From the cell containing the given text, extract its center point as (X, Y) coordinate. 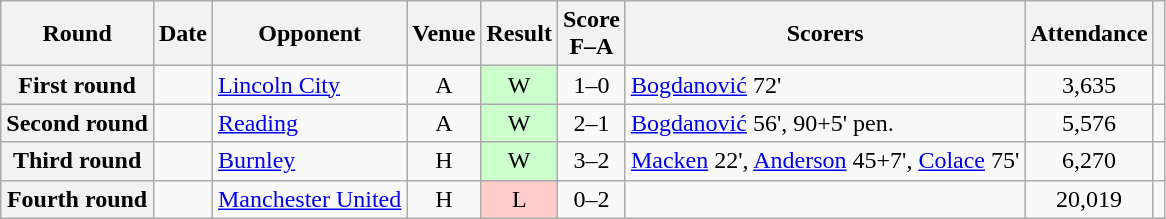
Opponent (309, 34)
Reading (309, 123)
Result (519, 34)
5,576 (1089, 123)
Bogdanović 72' (825, 85)
ScoreF–A (591, 34)
0–2 (591, 199)
1–0 (591, 85)
First round (78, 85)
Lincoln City (309, 85)
6,270 (1089, 161)
Third round (78, 161)
20,019 (1089, 199)
Venue (444, 34)
Fourth round (78, 199)
Date (182, 34)
Bogdanović 56', 90+5' pen. (825, 123)
Attendance (1089, 34)
Round (78, 34)
Macken 22', Anderson 45+7', Colace 75' (825, 161)
Second round (78, 123)
Manchester United (309, 199)
3,635 (1089, 85)
Burnley (309, 161)
3–2 (591, 161)
2–1 (591, 123)
Scorers (825, 34)
L (519, 199)
